Locate the cell with the specified text and output its (x, y) center coordinate. 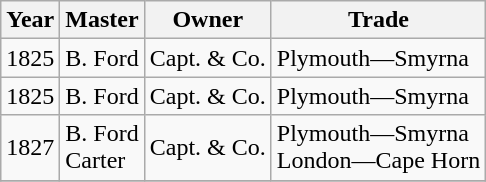
Owner (208, 20)
B. FordCarter (102, 148)
Year (30, 20)
Master (102, 20)
Plymouth—SmyrnaLondon—Cape Horn (378, 148)
Trade (378, 20)
1827 (30, 148)
